Scan for the cell matching the given text and deliver its (X, Y) coordinate at center. 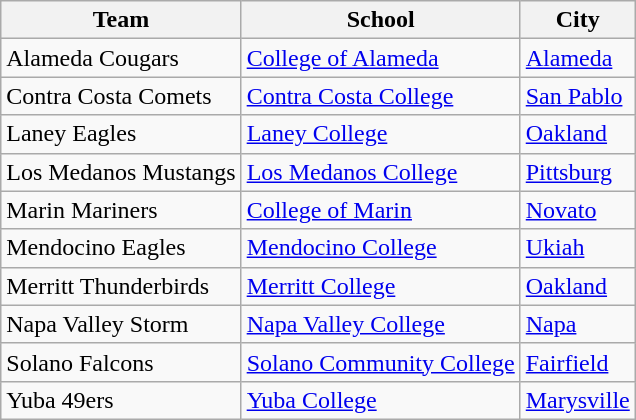
Ukiah (578, 248)
Yuba College (380, 400)
Fairfield (578, 362)
Napa (578, 324)
City (578, 20)
Solano Falcons (121, 362)
College of Alameda (380, 58)
Laney College (380, 134)
Novato (578, 210)
Merritt College (380, 286)
Napa Valley College (380, 324)
Napa Valley Storm (121, 324)
Alameda Cougars (121, 58)
Los Medanos Mustangs (121, 172)
San Pablo (578, 96)
Yuba 49ers (121, 400)
Pittsburg (578, 172)
College of Marin (380, 210)
Merritt Thunderbirds (121, 286)
Mendocino Eagles (121, 248)
Contra Costa Comets (121, 96)
Team (121, 20)
Laney Eagles (121, 134)
Marin Mariners (121, 210)
School (380, 20)
Solano Community College (380, 362)
Alameda (578, 58)
Mendocino College (380, 248)
Marysville (578, 400)
Contra Costa College (380, 96)
Los Medanos College (380, 172)
